Pinpoint the cell where the given text exists, returning its [x, y] midpoint coordinate. 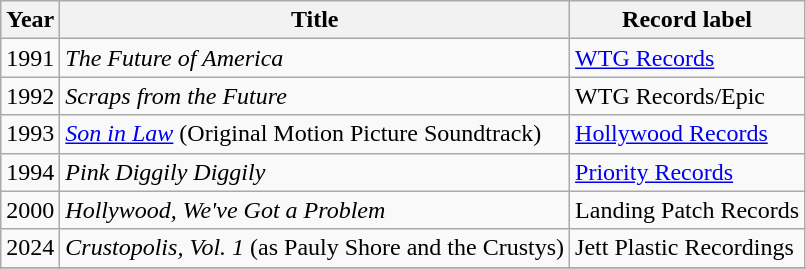
1993 [30, 134]
Hollywood Records [688, 134]
1991 [30, 58]
Scraps from the Future [315, 96]
Hollywood, We've Got a Problem [315, 210]
Crustopolis, Vol. 1 (as Pauly Shore and the Crustys) [315, 248]
Title [315, 20]
2024 [30, 248]
Landing Patch Records [688, 210]
1992 [30, 96]
The Future of America [315, 58]
Record label [688, 20]
Priority Records [688, 172]
Son in Law (Original Motion Picture Soundtrack) [315, 134]
Jett Plastic Recordings [688, 248]
WTG Records [688, 58]
Year [30, 20]
Pink Diggily Diggily [315, 172]
WTG Records/Epic [688, 96]
2000 [30, 210]
1994 [30, 172]
